Output the [x, y] coordinate of the center of the cell containing the given text.  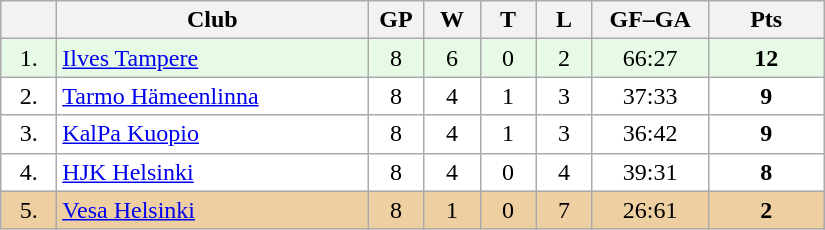
GF–GA [650, 20]
2. [29, 96]
Tarmo Hämeenlinna [212, 96]
66:27 [650, 58]
W [452, 20]
Pts [766, 20]
L [564, 20]
36:42 [650, 134]
Club [212, 20]
7 [564, 210]
Vesa Helsinki [212, 210]
39:31 [650, 172]
6 [452, 58]
3. [29, 134]
KalPa Kuopio [212, 134]
HJK Helsinki [212, 172]
1. [29, 58]
37:33 [650, 96]
Ilves Tampere [212, 58]
T [508, 20]
12 [766, 58]
5. [29, 210]
26:61 [650, 210]
GP [396, 20]
4. [29, 172]
